For the text-containing cell, return its midpoint in [X, Y] coordinate format. 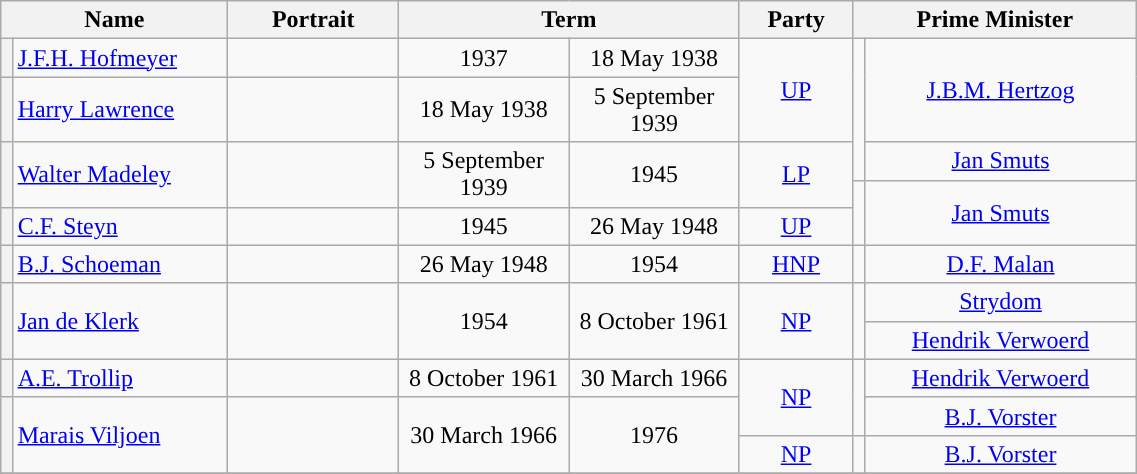
Jan de Klerk [120, 321]
Harry Lawrence [120, 110]
B.J. Schoeman [120, 264]
C.F. Steyn [120, 226]
1976 [654, 435]
D.F. Malan [1000, 264]
Prime Minister [995, 20]
Strydom [1000, 302]
Term [568, 20]
HNP [796, 264]
LP [796, 174]
J.F.H. Hofmeyer [120, 58]
Portrait [314, 20]
Walter Madeley [120, 174]
Name [114, 20]
J.B.M. Hertzog [1000, 90]
A.E. Trollip [120, 378]
1937 [483, 58]
Party [796, 20]
Marais Viljoen [120, 435]
